Determine the (x, y) coordinate at the center of the cell enclosing the given text.  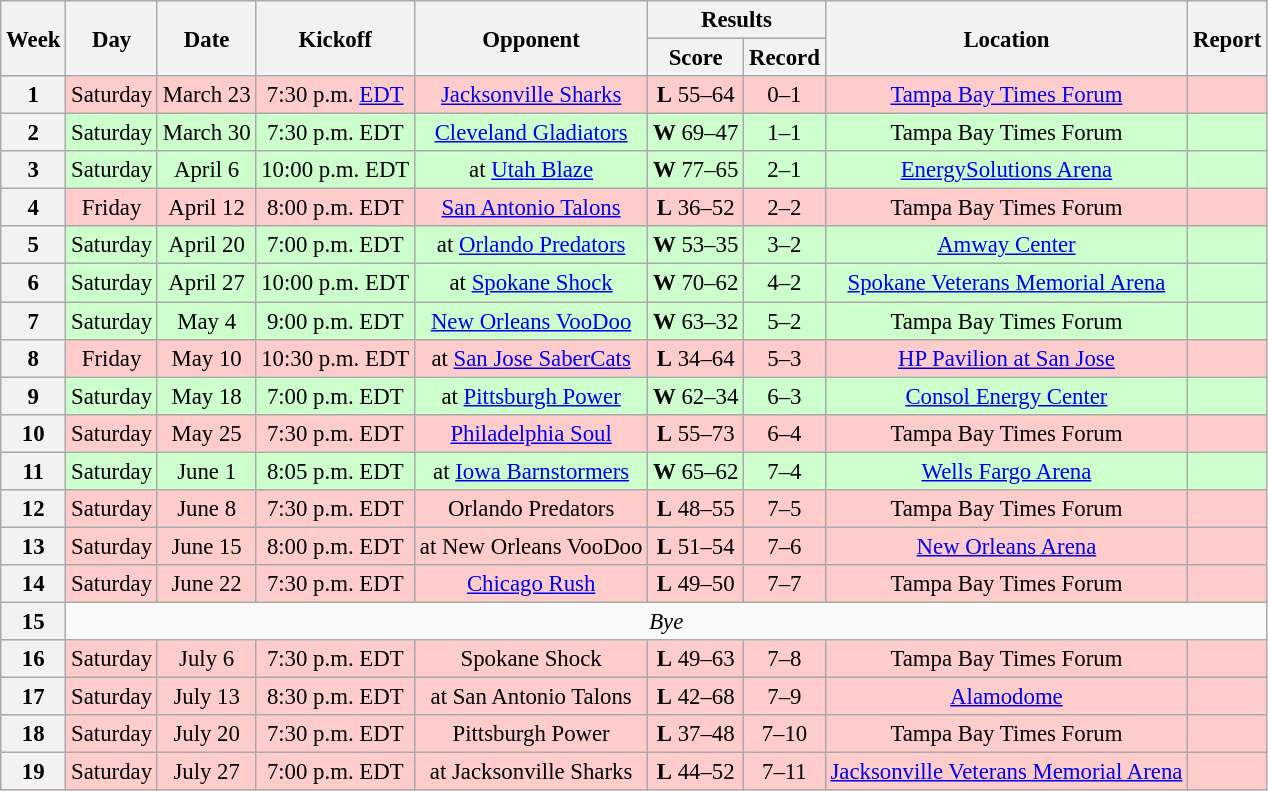
San Antonio Talons (532, 208)
14 (34, 584)
2–2 (784, 208)
19 (34, 772)
7–8 (784, 659)
5 (34, 245)
6 (34, 283)
W 77–65 (696, 170)
13 (34, 546)
17 (34, 697)
3 (34, 170)
L 37–48 (696, 734)
Bye (666, 621)
at Orlando Predators (532, 245)
Alamodome (1006, 697)
Pittsburgh Power (532, 734)
Score (696, 58)
Wells Fargo Arena (1006, 471)
at San Jose SaberCats (532, 358)
4 (34, 208)
April 27 (206, 283)
at New Orleans VooDoo (532, 546)
Spokane Veterans Memorial Arena (1006, 283)
7–9 (784, 697)
7–4 (784, 471)
8:05 p.m. EDT (336, 471)
1–1 (784, 133)
L 55–73 (696, 433)
Jacksonville Sharks (532, 95)
8:30 p.m. EDT (336, 697)
July 6 (206, 659)
7 (34, 321)
Cleveland Gladiators (532, 133)
Spokane Shock (532, 659)
7–5 (784, 509)
5–3 (784, 358)
W 65–62 (696, 471)
April 12 (206, 208)
Location (1006, 38)
W 63–32 (696, 321)
8 (34, 358)
16 (34, 659)
L 51–54 (696, 546)
July 13 (206, 697)
Consol Energy Center (1006, 396)
L 34–64 (696, 358)
W 53–35 (696, 245)
11 (34, 471)
15 (34, 621)
May 4 (206, 321)
6–3 (784, 396)
2 (34, 133)
June 8 (206, 509)
Results (736, 20)
Record (784, 58)
L 49–50 (696, 584)
W 69–47 (696, 133)
Orlando Predators (532, 509)
2–1 (784, 170)
at Iowa Barnstormers (532, 471)
June 15 (206, 546)
Philadelphia Soul (532, 433)
Day (112, 38)
June 1 (206, 471)
3–2 (784, 245)
W 62–34 (696, 396)
10:30 p.m. EDT (336, 358)
7–11 (784, 772)
Opponent (532, 38)
L 36–52 (696, 208)
10 (34, 433)
W 70–62 (696, 283)
1 (34, 95)
May 10 (206, 358)
L 44–52 (696, 772)
at Spokane Shock (532, 283)
July 27 (206, 772)
March 30 (206, 133)
Kickoff (336, 38)
EnergySolutions Arena (1006, 170)
June 22 (206, 584)
May 18 (206, 396)
HP Pavilion at San Jose (1006, 358)
4–2 (784, 283)
at Pittsburgh Power (532, 396)
7–10 (784, 734)
Report (1228, 38)
Date (206, 38)
May 25 (206, 433)
Amway Center (1006, 245)
12 (34, 509)
L 55–64 (696, 95)
6–4 (784, 433)
Week (34, 38)
0–1 (784, 95)
New Orleans Arena (1006, 546)
18 (34, 734)
9:00 p.m. EDT (336, 321)
7–6 (784, 546)
5–2 (784, 321)
April 6 (206, 170)
L 49–63 (696, 659)
L 48–55 (696, 509)
Chicago Rush (532, 584)
7–7 (784, 584)
at Jacksonville Sharks (532, 772)
New Orleans VooDoo (532, 321)
Jacksonville Veterans Memorial Arena (1006, 772)
March 23 (206, 95)
9 (34, 396)
at San Antonio Talons (532, 697)
April 20 (206, 245)
L 42–68 (696, 697)
July 20 (206, 734)
at Utah Blaze (532, 170)
